Extract the (X, Y) coordinate from the center of the cell holding the provided text.  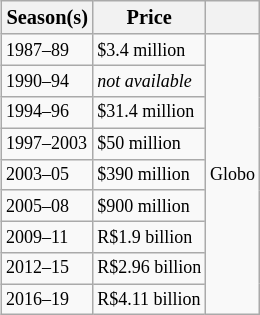
$3.4 million (150, 50)
$50 million (150, 144)
$31.4 million (150, 112)
2005–08 (48, 206)
2003–05 (48, 174)
2016–19 (48, 300)
1987–89 (48, 50)
Globo (233, 174)
1997–2003 (48, 144)
1994–96 (48, 112)
$390 million (150, 174)
R$1.9 billion (150, 236)
1990–94 (48, 82)
2009–11 (48, 236)
R$2.96 billion (150, 268)
not available (150, 82)
$900 million (150, 206)
Season(s) (48, 18)
2012–15 (48, 268)
Price (150, 18)
R$4.11 billion (150, 300)
